Output the [x, y] coordinate of the center of the cell containing the given text.  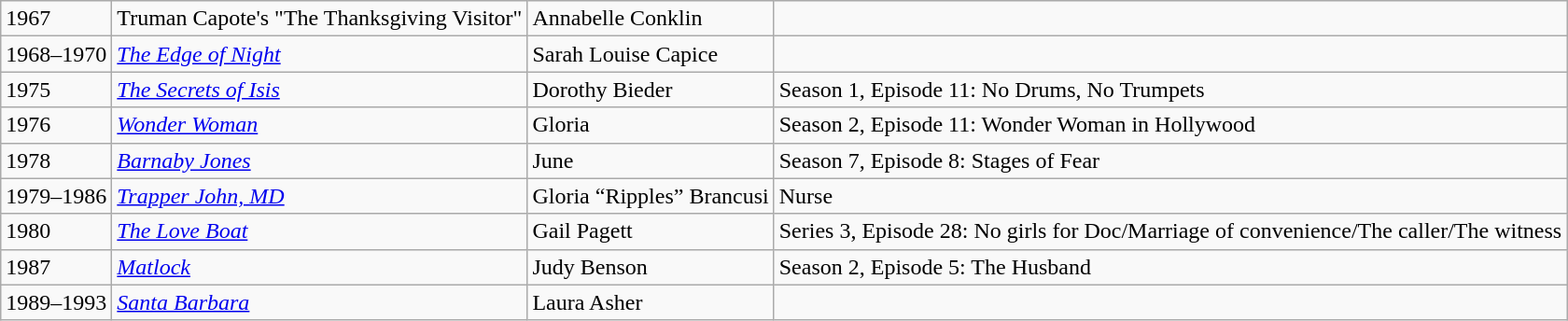
1989–1993 [56, 302]
1975 [56, 90]
The Edge of Night [319, 54]
1979–1986 [56, 196]
June [651, 160]
Dorothy Bieder [651, 90]
The Love Boat [319, 231]
Judy Benson [651, 267]
Season 7, Episode 8: Stages of Fear [1170, 160]
Gail Pagett [651, 231]
1976 [56, 125]
1967 [56, 19]
The Secrets of Isis [319, 90]
Nurse [1170, 196]
Season 1, Episode 11: No Drums, No Trumpets [1170, 90]
Sarah Louise Capice [651, 54]
1978 [56, 160]
Trapper John, MD [319, 196]
Season 2, Episode 11: Wonder Woman in Hollywood [1170, 125]
1987 [56, 267]
Matlock [319, 267]
1980 [56, 231]
Barnaby Jones [319, 160]
1968–1970 [56, 54]
Series 3, Episode 28: No girls for Doc/Marriage of convenience/The caller/The witness [1170, 231]
Season 2, Episode 5: The Husband [1170, 267]
Truman Capote's "The Thanksgiving Visitor" [319, 19]
Gloria [651, 125]
Gloria “Ripples” Brancusi [651, 196]
Santa Barbara [319, 302]
Laura Asher [651, 302]
Annabelle Conklin [651, 19]
Wonder Woman [319, 125]
